Find where the given text appears and provide that cell's center as [x, y] coordinate. 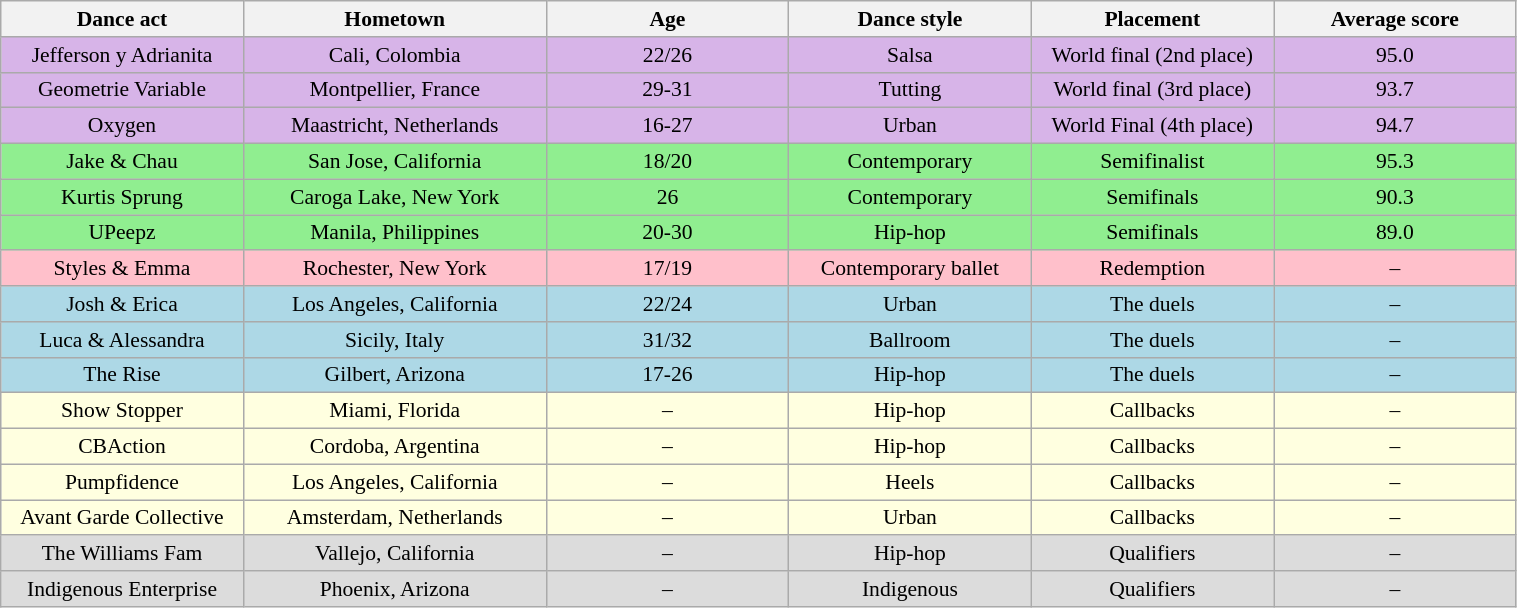
Cordoba, Argentina [394, 447]
Redemption [1152, 269]
Luca & Alessandra [122, 340]
95.3 [1395, 162]
Caroga Lake, New York [394, 197]
31/32 [667, 340]
World final (3rd place) [1152, 90]
Vallejo, California [394, 554]
Indigenous [910, 589]
Contemporary ballet [910, 269]
Ballroom [910, 340]
95.0 [1395, 55]
Manila, Philippines [394, 233]
Styles & Emma [122, 269]
17/19 [667, 269]
Dance style [910, 19]
Sicily, Italy [394, 340]
Age [667, 19]
Avant Garde Collective [122, 518]
16-27 [667, 126]
Heels [910, 482]
22/26 [667, 55]
Tutting [910, 90]
Pumpfidence [122, 482]
Semifinalist [1152, 162]
26 [667, 197]
Indigenous Enterprise [122, 589]
Kurtis Sprung [122, 197]
Jefferson y Adrianita [122, 55]
Gilbert, Arizona [394, 375]
Josh & Erica [122, 304]
The Rise [122, 375]
Average score [1395, 19]
29-31 [667, 90]
Cali, Colombia [394, 55]
Phoenix, Arizona [394, 589]
93.7 [1395, 90]
17-26 [667, 375]
UPeepz [122, 233]
Dance act [122, 19]
Jake & Chau [122, 162]
Oxygen [122, 126]
World final (2nd place) [1152, 55]
20-30 [667, 233]
San Jose, California [394, 162]
Rochester, New York [394, 269]
The Williams Fam [122, 554]
Salsa [910, 55]
22/24 [667, 304]
World Final (4th place) [1152, 126]
Geometrie Variable [122, 90]
CBAction [122, 447]
Placement [1152, 19]
Montpellier, France [394, 90]
Maastricht, Netherlands [394, 126]
94.7 [1395, 126]
90.3 [1395, 197]
18/20 [667, 162]
Amsterdam, Netherlands [394, 518]
Hometown [394, 19]
89.0 [1395, 233]
Show Stopper [122, 411]
Miami, Florida [394, 411]
